Detect which cell encompasses the target text, then output its (x, y) center coordinate. 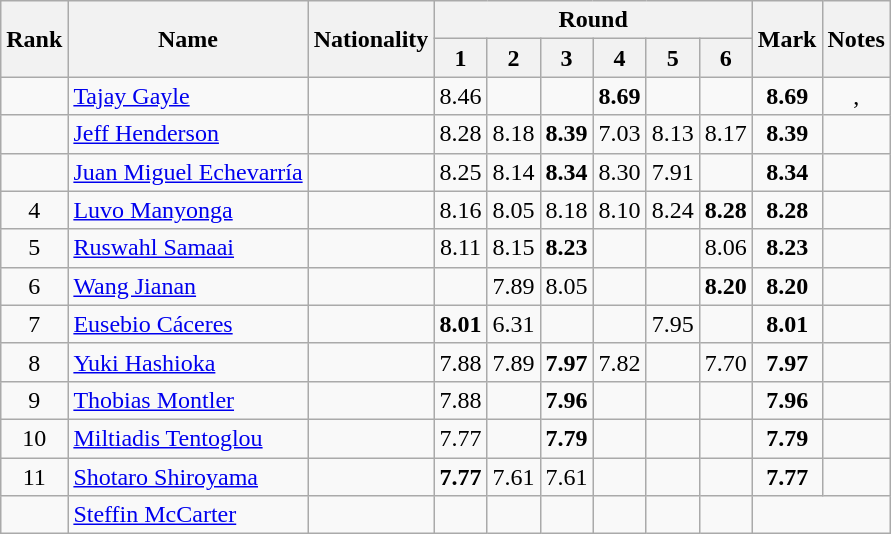
Rank (34, 39)
Luvo Manyonga (188, 210)
Name (188, 39)
Jeff Henderson (188, 134)
1 (460, 58)
7.82 (620, 362)
7.95 (672, 324)
8.06 (726, 248)
8.17 (726, 134)
Round (593, 20)
Ruswahl Samaai (188, 248)
Nationality (371, 39)
8.11 (460, 248)
7 (34, 324)
Shotaro Shiroyama (188, 477)
7.03 (620, 134)
8.24 (672, 210)
7.70 (726, 362)
Wang Jianan (188, 286)
11 (34, 477)
Mark (787, 39)
6.31 (514, 324)
Juan Miguel Echevarría (188, 172)
9 (34, 400)
8.25 (460, 172)
Thobias Montler (188, 400)
8 (34, 362)
8.16 (460, 210)
, (856, 96)
10 (34, 438)
8.14 (514, 172)
2 (514, 58)
Steffin McCarter (188, 515)
8.15 (514, 248)
Miltiadis Tentoglou (188, 438)
Eusebio Cáceres (188, 324)
Tajay Gayle (188, 96)
8.46 (460, 96)
8.10 (620, 210)
8.30 (620, 172)
7.91 (672, 172)
Yuki Hashioka (188, 362)
Notes (856, 39)
3 (566, 58)
8.13 (672, 134)
